Capture the cell that displays the provided text and extract its [x, y] central coordinate. 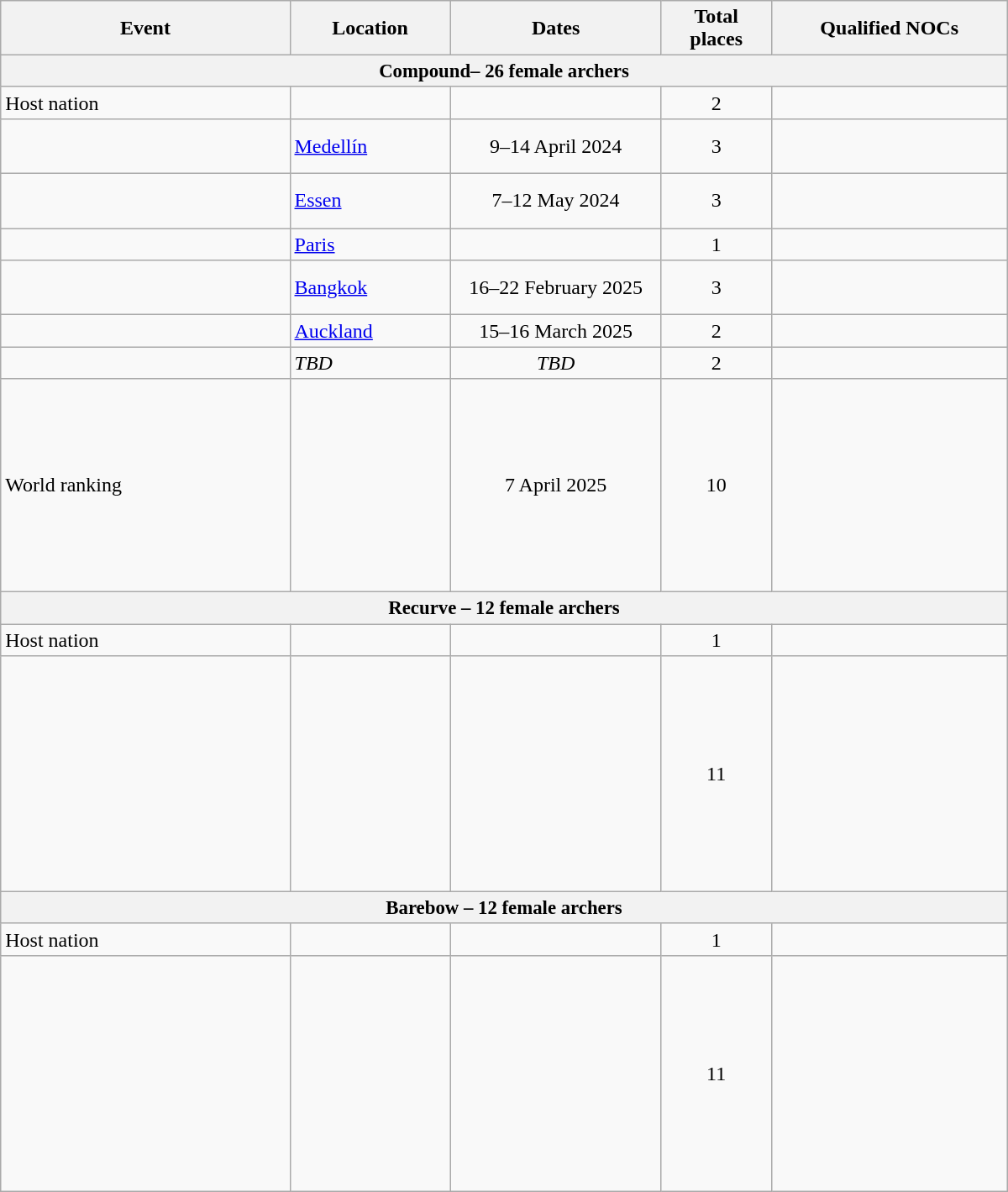
16–22 February 2025 [556, 287]
Medellín [370, 146]
Barebow – 12 female archers [504, 908]
Essen [370, 202]
10 [716, 486]
Location [370, 29]
Qualified NOCs [889, 29]
7 April 2025 [556, 486]
World ranking [145, 486]
Paris [370, 244]
Event [145, 29]
Auckland [370, 331]
Total places [716, 29]
Recurve – 12 female archers [504, 608]
Dates [556, 29]
15–16 March 2025 [556, 331]
9–14 April 2024 [556, 146]
Bangkok [370, 287]
7–12 May 2024 [556, 202]
Compound– 26 female archers [504, 71]
